For the text-containing cell, return its midpoint in (x, y) coordinate format. 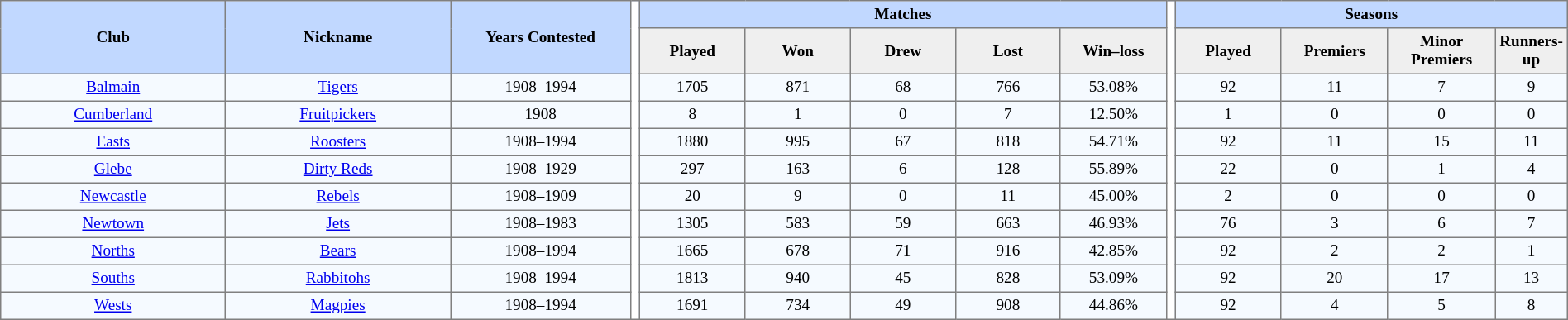
297 (692, 169)
Win–loss (1113, 51)
55.89% (1113, 169)
818 (1007, 142)
5 (1441, 306)
734 (797, 306)
Club (113, 37)
Rebels (338, 197)
1705 (692, 88)
53.08% (1113, 88)
45.00% (1113, 197)
59 (903, 223)
Years Contested (541, 37)
45 (903, 278)
Minor Premiers (1441, 51)
1880 (692, 142)
908 (1007, 306)
1908–1909 (541, 197)
Seasons (1371, 15)
Glebe (113, 169)
828 (1007, 278)
Magpies (338, 306)
163 (797, 169)
Cumberland (113, 114)
Rabbitohs (338, 278)
54.71% (1113, 142)
Jets (338, 223)
Souths (113, 278)
49 (903, 306)
1691 (692, 306)
Tigers (338, 88)
678 (797, 251)
Runners-up (1532, 51)
Norths (113, 251)
Bears (338, 251)
15 (1441, 142)
3 (1335, 223)
Fruitpickers (338, 114)
Lost (1007, 51)
22 (1228, 169)
76 (1228, 223)
663 (1007, 223)
583 (797, 223)
Matches (903, 15)
940 (797, 278)
1813 (692, 278)
Newtown (113, 223)
871 (797, 88)
1665 (692, 251)
17 (1441, 278)
46.93% (1113, 223)
766 (1007, 88)
1305 (692, 223)
Newcastle (113, 197)
42.85% (1113, 251)
68 (903, 88)
1908–1929 (541, 169)
995 (797, 142)
Nickname (338, 37)
Wests (113, 306)
1908–1983 (541, 223)
13 (1532, 278)
53.09% (1113, 278)
Easts (113, 142)
44.86% (1113, 306)
Drew (903, 51)
Dirty Reds (338, 169)
916 (1007, 251)
12.50% (1113, 114)
128 (1007, 169)
Won (797, 51)
71 (903, 251)
67 (903, 142)
Premiers (1335, 51)
Roosters (338, 142)
Balmain (113, 88)
1908 (541, 114)
